Find where the given text appears and provide that cell's center as (X, Y) coordinate. 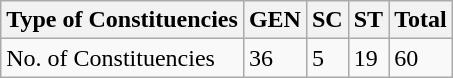
No. of Constituencies (122, 58)
SC (327, 20)
19 (368, 58)
60 (421, 58)
ST (368, 20)
Type of Constituencies (122, 20)
36 (274, 58)
5 (327, 58)
Total (421, 20)
GEN (274, 20)
